Search for the cell housing the specified text and yield its (X, Y) center coordinate. 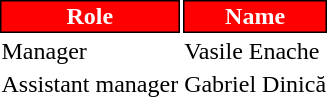
Role (90, 16)
Manager (90, 51)
